Provide the [x, y] coordinate of the cell's center where the given text is located.  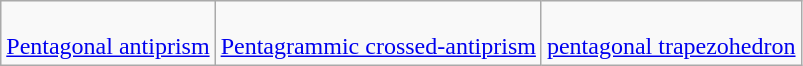
pentagonal trapezohedron [671, 34]
Pentagrammic crossed-antiprism [378, 34]
Pentagonal antiprism [108, 34]
